Identify which cell holds the provided text, then report its (x, y) central coordinate. 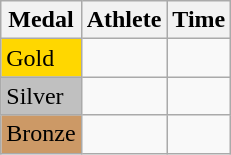
Gold (41, 58)
Medal (41, 20)
Silver (41, 96)
Bronze (41, 134)
Time (199, 20)
Athlete (124, 20)
